Find where the given text appears and provide that cell's center as (X, Y) coordinate. 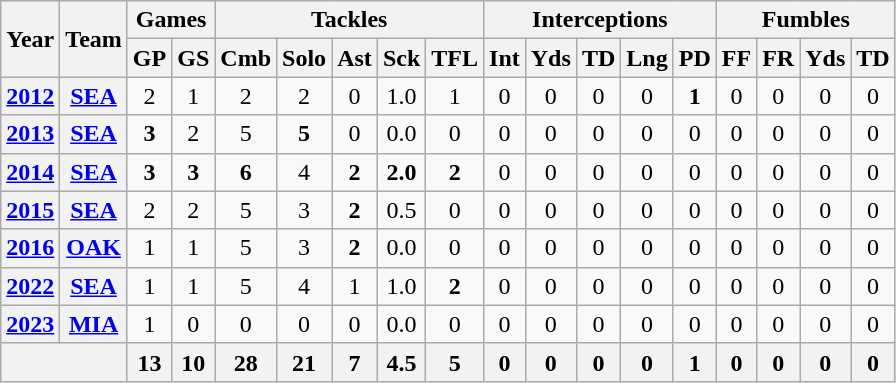
MIA (94, 324)
10 (194, 362)
21 (304, 362)
GS (194, 58)
0.5 (401, 210)
Games (170, 20)
Year (30, 39)
2013 (30, 134)
Int (505, 58)
FF (736, 58)
Lng (647, 58)
2023 (30, 324)
Fumbles (806, 20)
Cmb (246, 58)
PD (694, 58)
2.0 (401, 172)
2015 (30, 210)
Interceptions (600, 20)
Team (94, 39)
Solo (304, 58)
OAK (94, 248)
2022 (30, 286)
2016 (30, 248)
Tackles (350, 20)
7 (355, 362)
GP (149, 58)
FR (778, 58)
6 (246, 172)
2014 (30, 172)
Ast (355, 58)
28 (246, 362)
2012 (30, 96)
Sck (401, 58)
13 (149, 362)
4.5 (401, 362)
TFL (455, 58)
